Scan for the cell matching the given text and deliver its [x, y] coordinate at center. 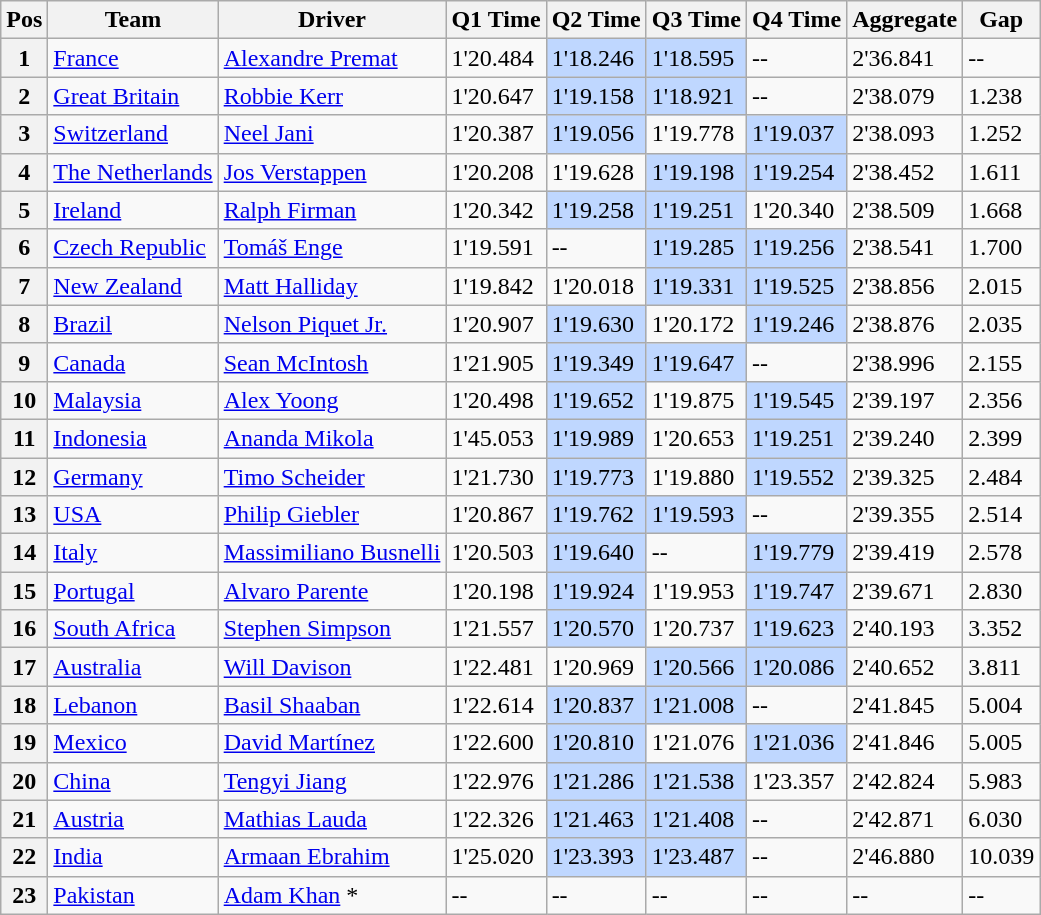
Philip Giebler [332, 515]
Ralph Firman [332, 210]
Tengyi Jiang [332, 781]
17 [24, 667]
1'19.198 [696, 172]
Switzerland [133, 134]
1'20.566 [696, 667]
2'42.871 [905, 819]
1'20.503 [496, 553]
Indonesia [133, 438]
1'20.086 [796, 667]
Ananda Mikola [332, 438]
1'18.595 [696, 58]
19 [24, 743]
3.811 [1002, 667]
Aggregate [905, 20]
1'20.198 [496, 591]
1'19.779 [796, 553]
2'41.846 [905, 743]
Canada [133, 362]
Adam Khan * [332, 895]
15 [24, 591]
2.830 [1002, 591]
1'20.867 [496, 515]
1'19.630 [596, 324]
South Africa [133, 629]
1'19.331 [696, 286]
10.039 [1002, 857]
1'25.020 [496, 857]
12 [24, 477]
1.668 [1002, 210]
5 [24, 210]
1'45.053 [496, 438]
Timo Scheider [332, 477]
6.030 [1002, 819]
2'42.824 [905, 781]
1'22.326 [496, 819]
2 [24, 96]
Will Davison [332, 667]
1'19.285 [696, 248]
3.352 [1002, 629]
1'20.387 [496, 134]
1'20.570 [596, 629]
2'36.841 [905, 58]
1'19.258 [596, 210]
1'19.158 [596, 96]
18 [24, 705]
Malaysia [133, 400]
Australia [133, 667]
1'21.008 [696, 705]
1'19.056 [596, 134]
2.514 [1002, 515]
1'19.628 [596, 172]
1.611 [1002, 172]
Driver [332, 20]
2.356 [1002, 400]
8 [24, 324]
1'20.737 [696, 629]
1'19.256 [796, 248]
Massimiliano Busnelli [332, 553]
Team [133, 20]
5.983 [1002, 781]
9 [24, 362]
1'20.208 [496, 172]
2'39.419 [905, 553]
1'20.172 [696, 324]
1'19.647 [696, 362]
1'22.614 [496, 705]
Ireland [133, 210]
1'19.037 [796, 134]
13 [24, 515]
France [133, 58]
21 [24, 819]
Stephen Simpson [332, 629]
2'41.845 [905, 705]
Q1 Time [496, 20]
1'19.989 [596, 438]
7 [24, 286]
10 [24, 400]
1'23.393 [596, 857]
Italy [133, 553]
2'39.671 [905, 591]
2'38.541 [905, 248]
Alexandre Premat [332, 58]
Basil Shaaban [332, 705]
1'22.600 [496, 743]
The Netherlands [133, 172]
2.399 [1002, 438]
Pos [24, 20]
Jos Verstappen [332, 172]
1'20.647 [496, 96]
1'21.408 [696, 819]
2'39.197 [905, 400]
Lebanon [133, 705]
2'39.325 [905, 477]
2'46.880 [905, 857]
1'19.591 [496, 248]
China [133, 781]
Great Britain [133, 96]
1'19.842 [496, 286]
Sean McIntosh [332, 362]
1'18.246 [596, 58]
Alvaro Parente [332, 591]
1'18.921 [696, 96]
1'19.525 [796, 286]
1'23.357 [796, 781]
2.155 [1002, 362]
2'38.876 [905, 324]
5.004 [1002, 705]
New Zealand [133, 286]
2'38.509 [905, 210]
Nelson Piquet Jr. [332, 324]
2.484 [1002, 477]
1'19.623 [796, 629]
Q4 Time [796, 20]
Armaan Ebrahim [332, 857]
1'21.905 [496, 362]
2.015 [1002, 286]
2.578 [1002, 553]
Gap [1002, 20]
22 [24, 857]
2'38.079 [905, 96]
1'20.810 [596, 743]
1'20.653 [696, 438]
Matt Halliday [332, 286]
Mexico [133, 743]
1'19.545 [796, 400]
1'19.875 [696, 400]
1'19.953 [696, 591]
2'38.856 [905, 286]
1'23.487 [696, 857]
USA [133, 515]
2'39.355 [905, 515]
Q2 Time [596, 20]
1'22.976 [496, 781]
1'20.018 [596, 286]
1.252 [1002, 134]
5.005 [1002, 743]
1'19.349 [596, 362]
23 [24, 895]
2'38.996 [905, 362]
2'40.193 [905, 629]
1'20.484 [496, 58]
1'20.340 [796, 210]
Q3 Time [696, 20]
1'20.498 [496, 400]
Mathias Lauda [332, 819]
Brazil [133, 324]
Portugal [133, 591]
1'21.730 [496, 477]
Pakistan [133, 895]
1'19.652 [596, 400]
1'19.246 [796, 324]
1'19.924 [596, 591]
1 [24, 58]
Neel Jani [332, 134]
1'19.778 [696, 134]
2'40.652 [905, 667]
16 [24, 629]
1'20.969 [596, 667]
Alex Yoong [332, 400]
1'21.538 [696, 781]
1.238 [1002, 96]
2'39.240 [905, 438]
India [133, 857]
1'20.907 [496, 324]
1'21.286 [596, 781]
David Martínez [332, 743]
Robbie Kerr [332, 96]
1'20.342 [496, 210]
2'38.452 [905, 172]
1'19.762 [596, 515]
1'20.837 [596, 705]
Austria [133, 819]
1'19.552 [796, 477]
1'19.747 [796, 591]
4 [24, 172]
6 [24, 248]
1'19.880 [696, 477]
1.700 [1002, 248]
11 [24, 438]
1'21.076 [696, 743]
2.035 [1002, 324]
1'19.640 [596, 553]
1'19.773 [596, 477]
3 [24, 134]
Czech Republic [133, 248]
1'22.481 [496, 667]
1'19.593 [696, 515]
2'38.093 [905, 134]
14 [24, 553]
Tomáš Enge [332, 248]
1'21.463 [596, 819]
Germany [133, 477]
1'21.036 [796, 743]
1'21.557 [496, 629]
1'19.254 [796, 172]
20 [24, 781]
